Identify which cell holds the provided text, then report its (x, y) central coordinate. 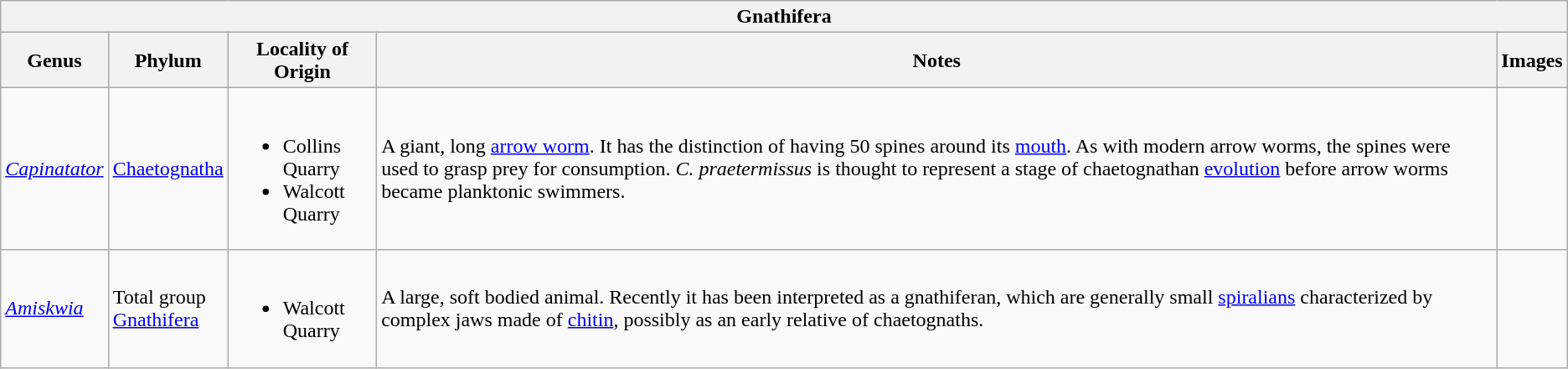
Total groupGnathifera (168, 309)
Images (1532, 60)
Notes (936, 60)
Gnathifera (784, 17)
Capinatator (54, 169)
Locality of Origin (302, 60)
Collins QuarryWalcott Quarry (302, 169)
Walcott Quarry (302, 309)
Amiskwia (54, 309)
Chaetognatha (168, 169)
Genus (54, 60)
Phylum (168, 60)
